Return the [X, Y] coordinate for the center point of the cell that contains the specified text.  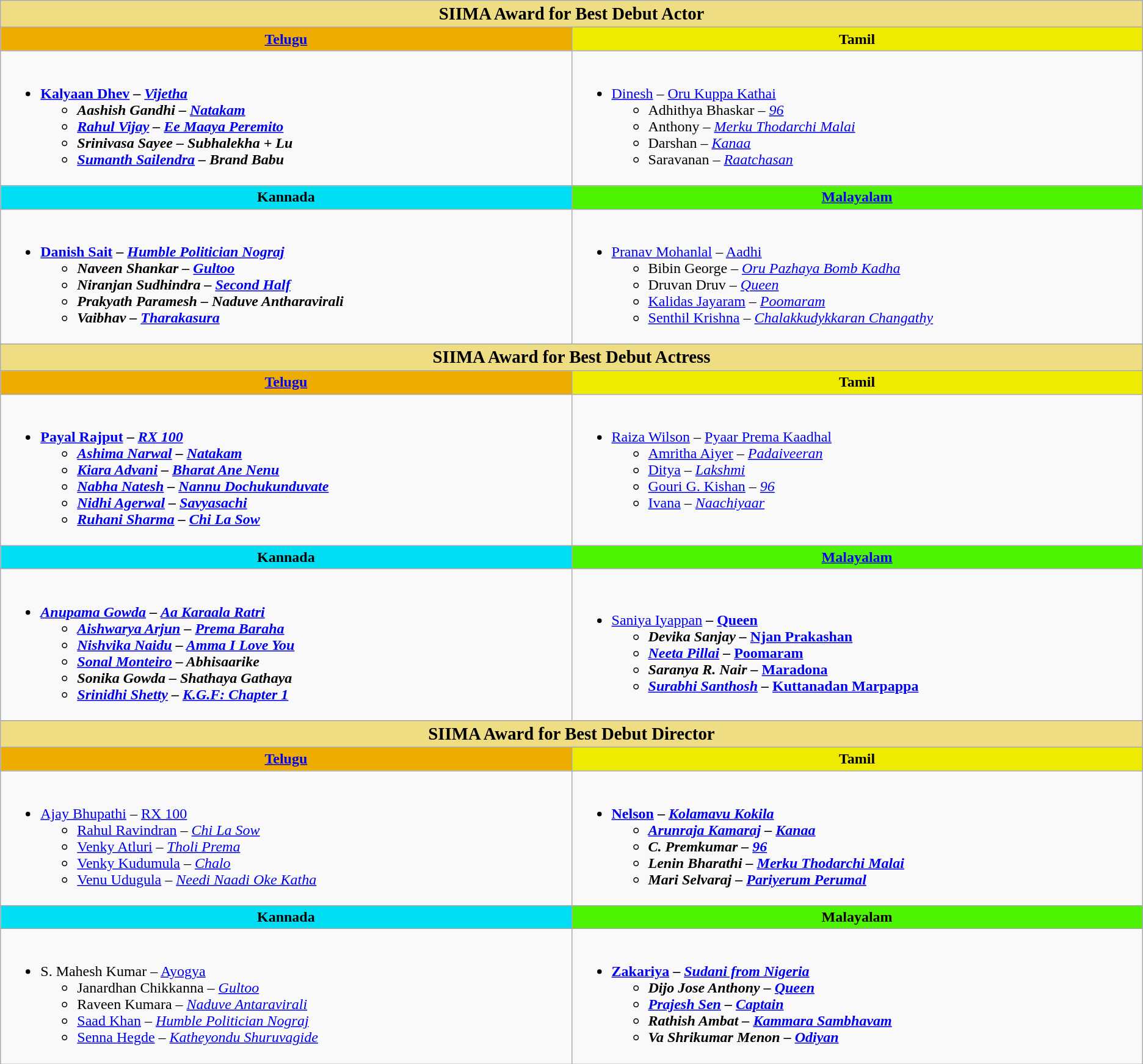
SIIMA Award for Best Debut Actress [571, 357]
Nelson – Kolamavu KokilaArunraja Kamaraj – KanaaC. Premkumar – 96Lenin Bharathi – Merku Thodarchi MalaiMari Selvaraj – Pariyerum Perumal [857, 838]
SIIMA Award for Best Debut Actor [571, 14]
Dinesh – Oru Kuppa KathaiAdhithya Bhaskar – 96Anthony – Merku Thodarchi MalaiDarshan – KanaaSaravanan – Raatchasan [857, 118]
Ajay Bhupathi – RX 100Rahul Ravindran – Chi La SowVenky Atluri – Tholi PremaVenky Kudumula – ChaloVenu Udugula – Needi Naadi Oke Katha [286, 838]
Pranav Mohanlal – AadhiBibin George – Oru Pazhaya Bomb KadhaDruvan Druv – QueenKalidas Jayaram – PoomaramSenthil Krishna – Chalakkudykkaran Changathy [857, 276]
SIIMA Award for Best Debut Director [571, 734]
Kalyaan Dhev – VijethaAashish Gandhi – NatakamRahul Vijay – Ee Maaya PeremitoSrinivasa Sayee – Subhalekha + LuSumanth Sailendra – Brand Babu [286, 118]
Raiza Wilson – Pyaar Prema KaadhalAmritha Aiyer – PadaiveeranDitya – LakshmiGouri G. Kishan – 96Ivana – Naachiyaar [857, 470]
Saniya Iyappan – QueenDevika Sanjay – Njan PrakashanNeeta Pillai – PoomaramSaranya R. Nair – MaradonaSurabhi Santhosh – Kuttanadan Marpappa [857, 644]
Zakariya – Sudani from NigeriaDijo Jose Anthony – QueenPrajesh Sen – CaptainRathish Ambat – Kammara SambhavamVa Shrikumar Menon – Odiyan [857, 997]
